Provide the (X, Y) coordinate of the cell's center where the given text is located.  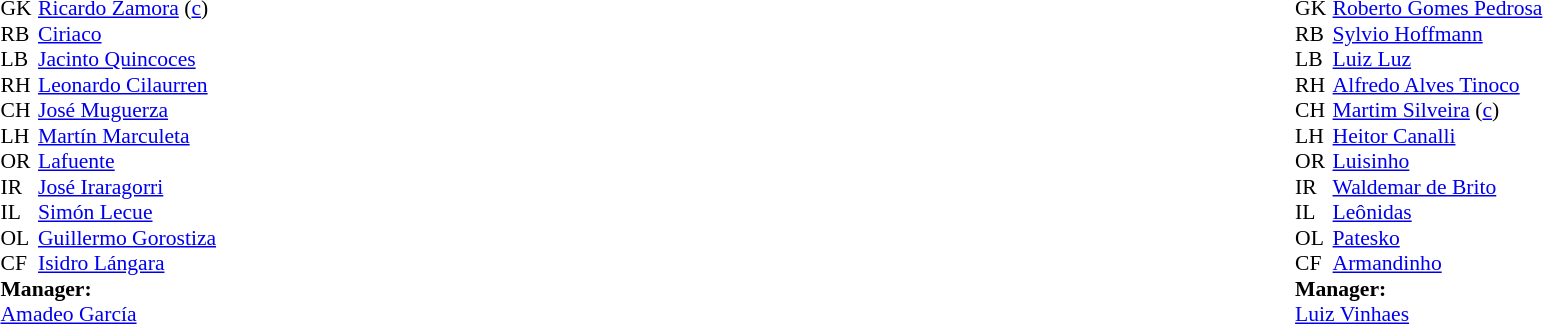
Isidro Lángara (127, 263)
Luiz Luz (1438, 59)
Guillermo Gorostiza (127, 238)
Heitor Canalli (1438, 136)
Armandinho (1438, 263)
José Muguerza (127, 111)
Lafuente (127, 161)
Luisinho (1438, 161)
Patesko (1438, 238)
Martim Silveira (c) (1438, 111)
Jacinto Quincoces (127, 59)
Waldemar de Brito (1438, 187)
José Iraragorri (127, 187)
Sylvio Hoffmann (1438, 34)
Alfredo Alves Tinoco (1438, 85)
Leônidas (1438, 213)
Simón Lecue (127, 213)
Ciriaco (127, 34)
Leonardo Cilaurren (127, 85)
Martín Marculeta (127, 136)
